Capture the cell that displays the provided text and extract its [X, Y] central coordinate. 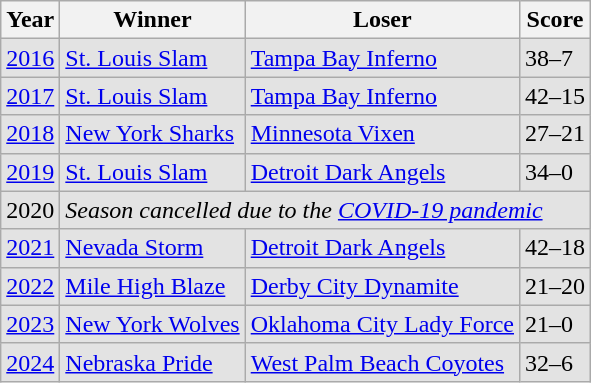
Score [556, 20]
2023 [30, 324]
Season cancelled due to the COVID-19 pandemic [326, 210]
Year [30, 20]
32–6 [556, 362]
Nebraska Pride [152, 362]
2020 [30, 210]
Mile High Blaze [152, 286]
Winner [152, 20]
21–0 [556, 324]
New York Sharks [152, 134]
21–20 [556, 286]
Minnesota Vixen [382, 134]
2021 [30, 248]
27–21 [556, 134]
38–7 [556, 58]
2019 [30, 172]
42–15 [556, 96]
West Palm Beach Coyotes [382, 362]
2024 [30, 362]
Nevada Storm [152, 248]
Derby City Dynamite [382, 286]
2016 [30, 58]
New York Wolves [152, 324]
42–18 [556, 248]
Oklahoma City Lady Force [382, 324]
2022 [30, 286]
2017 [30, 96]
34–0 [556, 172]
Loser [382, 20]
2018 [30, 134]
